Pinpoint the cell where the given text exists, returning its (x, y) midpoint coordinate. 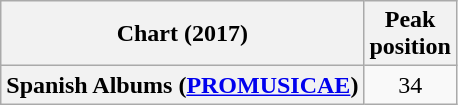
Peak position (410, 34)
Spanish Albums (PROMUSICAE) (182, 85)
34 (410, 85)
Chart (2017) (182, 34)
